Identify which cell holds the provided text, then report its (x, y) central coordinate. 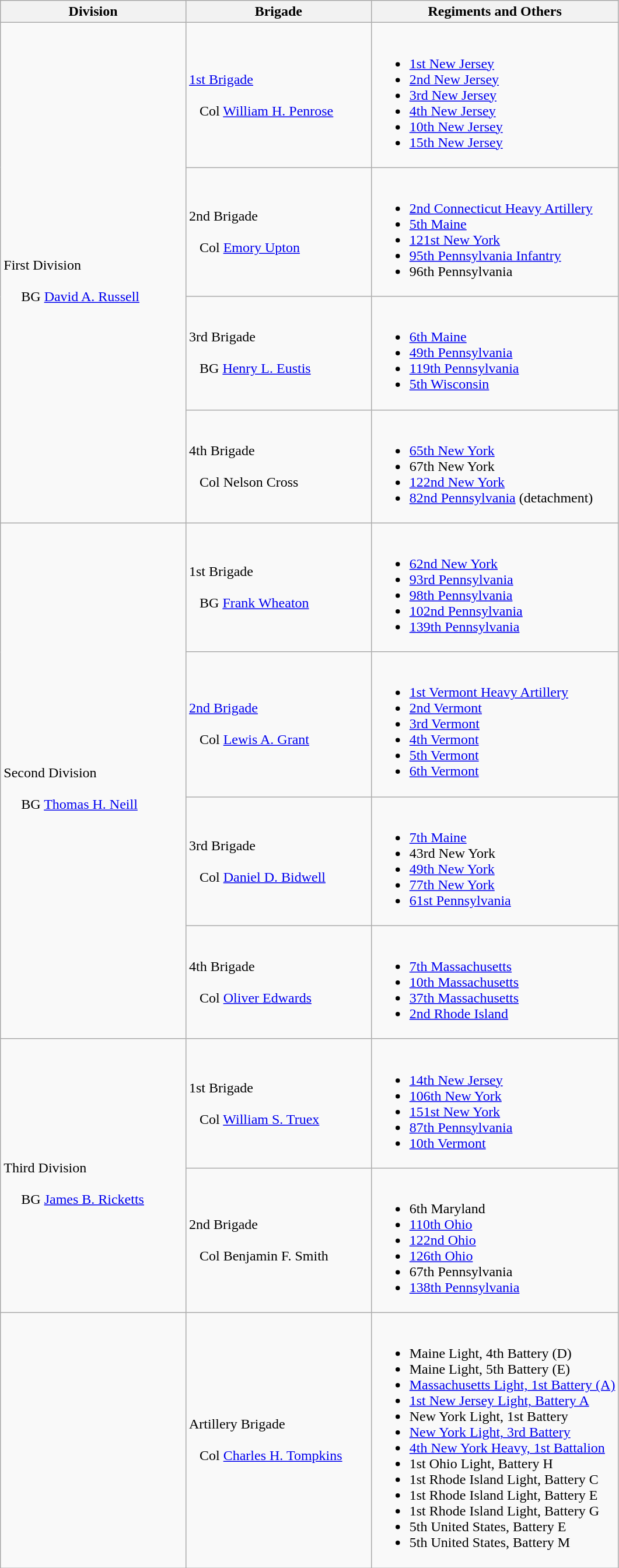
Artillery Brigade Col Charles H. Tompkins (278, 1440)
1st Brigade Col William H. Penrose (278, 95)
6th Maine49th Pennsylvania119th Pennsylvania5th Wisconsin (495, 353)
Division (93, 12)
7th Massachusetts10th Massachusetts37th Massachusetts2nd Rhode Island (495, 982)
Brigade (278, 12)
6th Maryland110th Ohio122nd Ohio126th Ohio67th Pennsylvania138th Pennsylvania (495, 1240)
2nd Brigade Col Emory Upton (278, 232)
3rd Brigade BG Henry L. Eustis (278, 353)
2nd Brigade Col Benjamin F. Smith (278, 1240)
1st Vermont Heavy Artillery2nd Vermont3rd Vermont4th Vermont5th Vermont6th Vermont (495, 724)
4th Brigade Col Oliver Edwards (278, 982)
62nd New York93rd Pennsylvania98th Pennsylvania102nd Pennsylvania139th Pennsylvania (495, 587)
2nd Connecticut Heavy Artillery5th Maine121st New York95th Pennsylvania Infantry96th Pennsylvania (495, 232)
1st New Jersey2nd New Jersey3rd New Jersey4th New Jersey10th New Jersey15th New Jersey (495, 95)
Second Division BG Thomas H. Neill (93, 781)
3rd Brigade Col Daniel D. Bidwell (278, 861)
4th Brigade Col Nelson Cross (278, 466)
1st Brigade Col William S. Truex (278, 1103)
65th New York67th New York122nd New York82nd Pennsylvania (detachment) (495, 466)
14th New Jersey106th New York151st New York87th Pennsylvania10th Vermont (495, 1103)
Regiments and Others (495, 12)
1st Brigade BG Frank Wheaton (278, 587)
First Division BG David A. Russell (93, 273)
2nd Brigade Col Lewis A. Grant (278, 724)
7th Maine43rd New York49th New York77th New York61st Pennsylvania (495, 861)
Third Division BG James B. Ricketts (93, 1175)
